For the text-containing cell, return its midpoint in [X, Y] coordinate format. 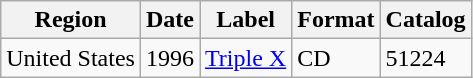
51224 [426, 58]
1996 [170, 58]
United States [71, 58]
Catalog [426, 20]
Triple X [246, 58]
Date [170, 20]
Region [71, 20]
Format [336, 20]
Label [246, 20]
CD [336, 58]
